Locate the cell with the specified text and output its [X, Y] center coordinate. 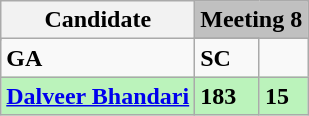
Dalveer Bhandari [98, 96]
GA [98, 58]
15 [283, 96]
183 [228, 96]
Meeting 8 [252, 20]
SC [228, 58]
Candidate [98, 20]
